Determine the [X, Y] coordinate at the center of the cell enclosing the given text.  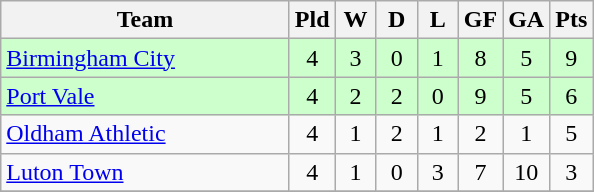
L [438, 20]
GA [526, 20]
Pld [312, 20]
Team [146, 20]
GF [480, 20]
Port Vale [146, 96]
Pts [572, 20]
D [396, 20]
7 [480, 172]
8 [480, 58]
Birmingham City [146, 58]
Luton Town [146, 172]
10 [526, 172]
6 [572, 96]
W [356, 20]
Oldham Athletic [146, 134]
